Find where the given text appears and provide that cell's center as (x, y) coordinate. 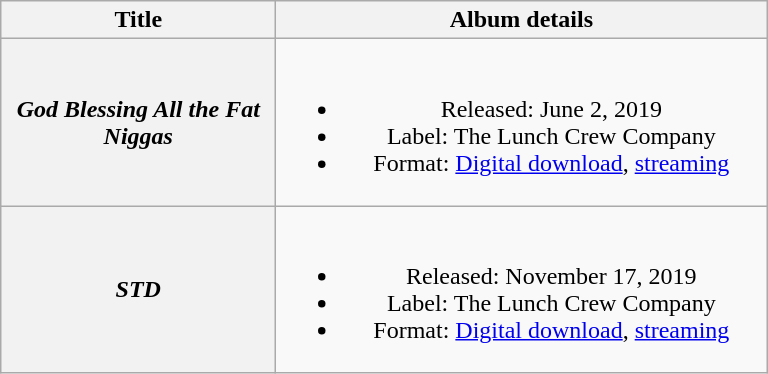
Released: November 17, 2019Label: The Lunch Crew CompanyFormat: Digital download, streaming (522, 290)
Released: June 2, 2019Label: The Lunch Crew CompanyFormat: Digital download, streaming (522, 122)
Title (138, 20)
STD (138, 290)
God Blessing All the Fat Niggas (138, 122)
Album details (522, 20)
